Search for the cell housing the specified text and yield its (x, y) center coordinate. 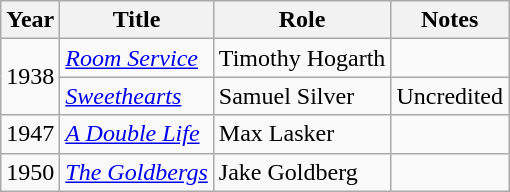
1938 (30, 77)
The Goldbergs (137, 172)
Role (302, 20)
Room Service (137, 58)
Uncredited (450, 96)
Max Lasker (302, 134)
Jake Goldberg (302, 172)
Samuel Silver (302, 96)
Notes (450, 20)
1950 (30, 172)
1947 (30, 134)
Year (30, 20)
Sweethearts (137, 96)
Title (137, 20)
Timothy Hogarth (302, 58)
A Double Life (137, 134)
